Output the [x, y] coordinate of the center of the cell containing the given text.  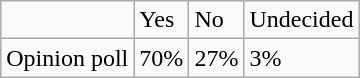
Opinion poll [68, 58]
Yes [162, 20]
70% [162, 58]
Undecided [302, 20]
3% [302, 58]
No [216, 20]
27% [216, 58]
